Output the (x, y) coordinate of the center of the cell containing the given text.  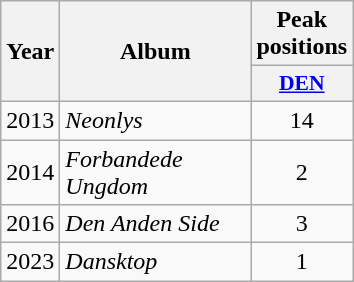
1 (302, 262)
2 (302, 172)
2023 (30, 262)
Dansktop (156, 262)
Neonlys (156, 120)
Peak positions (302, 34)
Year (30, 52)
2016 (30, 224)
14 (302, 120)
3 (302, 224)
DEN (302, 84)
2014 (30, 172)
Album (156, 52)
2013 (30, 120)
Forbandede Ungdom (156, 172)
Den Anden Side (156, 224)
